Provide the (x, y) coordinate of the cell's center where the given text is located.  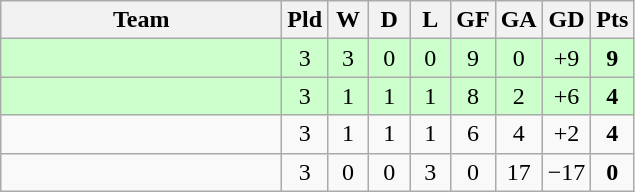
GF (473, 20)
L (430, 20)
2 (518, 96)
Pts (612, 20)
D (390, 20)
6 (473, 134)
Pld (305, 20)
17 (518, 172)
GA (518, 20)
+2 (566, 134)
8 (473, 96)
+6 (566, 96)
+9 (566, 58)
−17 (566, 172)
W (348, 20)
GD (566, 20)
Team (142, 20)
